Return the [x, y] coordinate for the center point of the cell that contains the specified text.  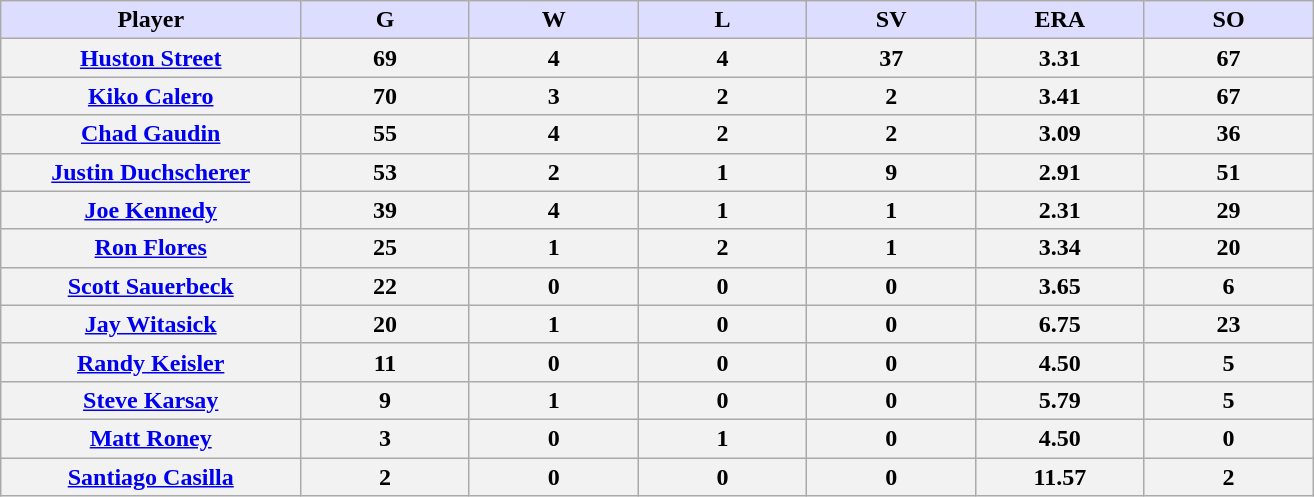
6 [1228, 286]
53 [386, 172]
Santiago Casilla [151, 477]
3.09 [1060, 134]
Justin Duchscherer [151, 172]
3.41 [1060, 96]
Kiko Calero [151, 96]
22 [386, 286]
23 [1228, 324]
3.34 [1060, 248]
2.31 [1060, 210]
25 [386, 248]
36 [1228, 134]
Randy Keisler [151, 362]
39 [386, 210]
Player [151, 20]
3.65 [1060, 286]
69 [386, 58]
Jay Witasick [151, 324]
11 [386, 362]
Joe Kennedy [151, 210]
3.31 [1060, 58]
Chad Gaudin [151, 134]
55 [386, 134]
70 [386, 96]
ERA [1060, 20]
11.57 [1060, 477]
L [722, 20]
37 [892, 58]
Ron Flores [151, 248]
6.75 [1060, 324]
2.91 [1060, 172]
5.79 [1060, 400]
SV [892, 20]
51 [1228, 172]
G [386, 20]
Huston Street [151, 58]
Steve Karsay [151, 400]
SO [1228, 20]
Scott Sauerbeck [151, 286]
W [554, 20]
Matt Roney [151, 438]
29 [1228, 210]
